Return the (X, Y) coordinate for the center point of the cell that contains the specified text.  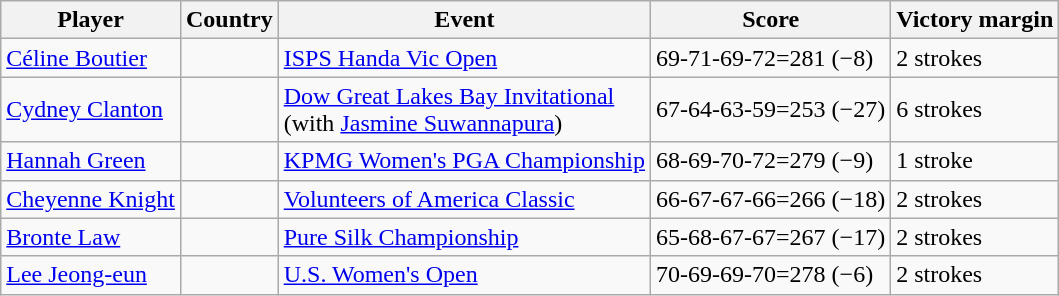
6 strokes (975, 110)
Lee Jeong-eun (91, 275)
69-71-69-72=281 (−8) (771, 58)
KPMG Women's PGA Championship (464, 161)
Dow Great Lakes Bay Invitational(with Jasmine Suwannapura) (464, 110)
Pure Silk Championship (464, 237)
Céline Boutier (91, 58)
Volunteers of America Classic (464, 199)
70-69-69-70=278 (−6) (771, 275)
Player (91, 20)
1 stroke (975, 161)
Cheyenne Knight (91, 199)
Bronte Law (91, 237)
65-68-67-67=267 (−17) (771, 237)
ISPS Handa Vic Open (464, 58)
Event (464, 20)
Country (229, 20)
Hannah Green (91, 161)
Score (771, 20)
Victory margin (975, 20)
66-67-67-66=266 (−18) (771, 199)
68-69-70-72=279 (−9) (771, 161)
Cydney Clanton (91, 110)
67-64-63-59=253 (−27) (771, 110)
U.S. Women's Open (464, 275)
